Locate the cell with the specified text and output its (x, y) center coordinate. 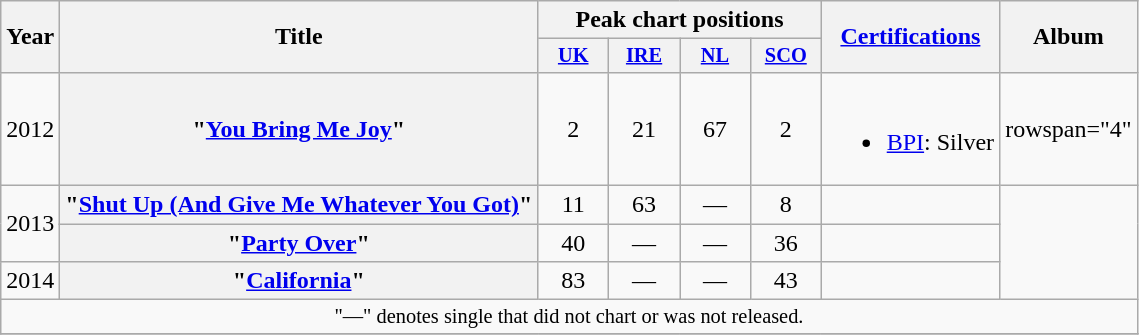
"Shut Up (And Give Me Whatever You Got)" (299, 205)
21 (644, 128)
2013 (30, 224)
67 (716, 128)
Year (30, 37)
8 (786, 205)
"Party Over" (299, 243)
IRE (644, 56)
43 (786, 281)
"You Bring Me Joy" (299, 128)
40 (574, 243)
Album (1069, 37)
11 (574, 205)
36 (786, 243)
BPI: Silver (910, 128)
rowspan="4" (1069, 128)
2014 (30, 281)
UK (574, 56)
"—" denotes single that did not chart or was not released. (569, 317)
2012 (30, 128)
83 (574, 281)
SCO (786, 56)
Title (299, 37)
Certifications (910, 37)
"California" (299, 281)
NL (716, 56)
Peak chart positions (680, 20)
63 (644, 205)
